Detect which cell encompasses the target text, then output its [x, y] center coordinate. 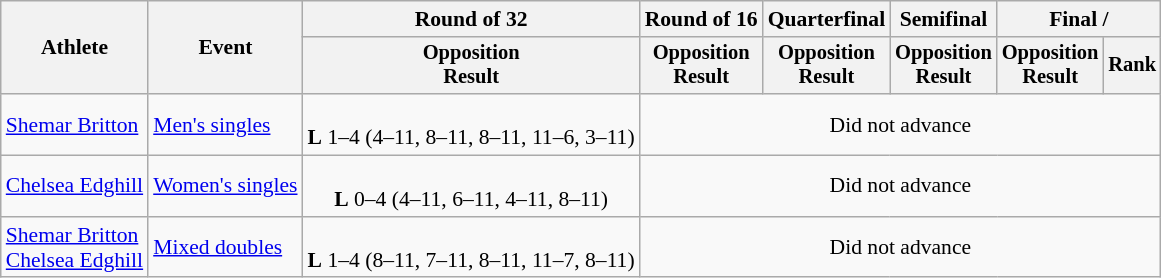
Round of 16 [702, 19]
Athlete [74, 48]
Shemar Britton [74, 124]
Quarterfinal [827, 19]
Final / [1079, 19]
Chelsea Edghill [74, 186]
Round of 32 [472, 19]
Women's singles [225, 186]
Semifinal [944, 19]
L 1–4 (4–11, 8–11, 8–11, 11–6, 3–11) [472, 124]
Event [225, 48]
Rank [1132, 66]
L 0–4 (4–11, 6–11, 4–11, 8–11) [472, 186]
Men's singles [225, 124]
L 1–4 (8–11, 7–11, 8–11, 11–7, 8–11) [472, 248]
Mixed doubles [225, 248]
Shemar BrittonChelsea Edghill [74, 248]
